Find where the given text appears and provide that cell's center as (x, y) coordinate. 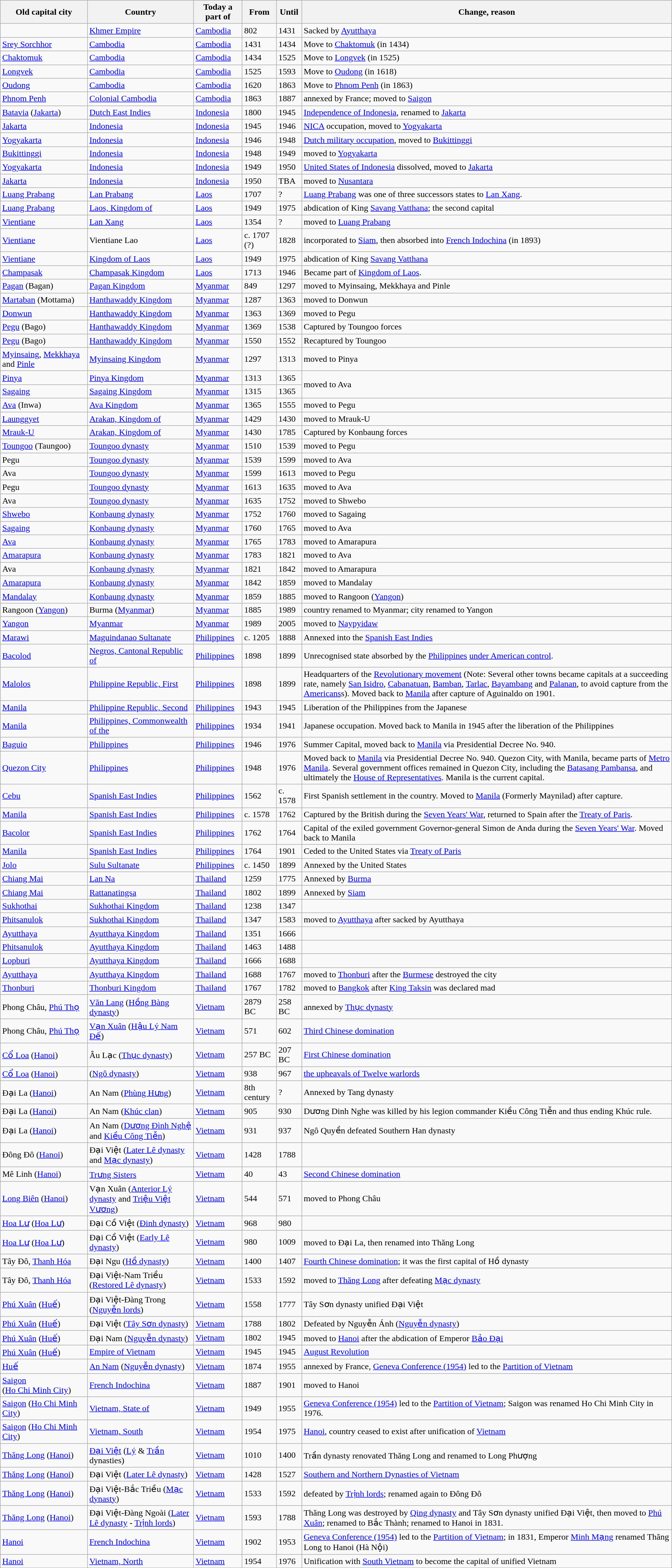
moved to Nusantara (487, 181)
moved to Pinya (487, 359)
Chaktomuk (44, 58)
Tây Sơn dynasty unified Đại Việt (487, 1304)
544 (259, 1199)
Pinya (44, 378)
1527 (289, 1474)
incorporated to Siam, then absorbed into French Indochina (in 1893) (487, 240)
1828 (289, 240)
1943 (259, 707)
Southern and Northern Dynasties of Vietnam (487, 1474)
An Nam (Phùng Hưng) (140, 1092)
Myinsaing Kingdom (140, 359)
1874 (259, 1366)
Rattanatingsa (140, 892)
country renamed to Myanmar; city renamed to Yangon (487, 610)
NICA occupation, moved to Yogyakarta (487, 126)
Luang Prabang was one of three successors states to Lan Xang. (487, 195)
Kingdom of Laos (140, 259)
Longvek (44, 71)
Đông Đô (Hanoi) (44, 1155)
Empire of Vietnam (140, 1352)
annexed by France; moved to Saigon (487, 99)
Captured by Toungoo forces (487, 327)
moved to Shwebo (487, 501)
967 (289, 1074)
An Nam (Nguyễn dynasty) (140, 1366)
1552 (289, 341)
1429 (259, 419)
1488 (289, 947)
Rangoon (Yangon) (44, 610)
1775 (289, 879)
Vientiane Lao (140, 240)
Annexed by Burma (487, 879)
Country (140, 12)
931 (259, 1131)
Mrauk-U (44, 432)
Defeated by Nguyễn Ánh (Nguyễn dynasty) (487, 1324)
Champasak (44, 272)
Fourth Chinese domination; it was the first capital of Hồ dynasty (487, 1261)
1558 (259, 1304)
Martaban (Mottama) (44, 300)
Đại Việt-Bắc Triều (Mạc dynasty) (140, 1494)
Đại Việt (Later Lê dynasty and Mạc dynasty) (140, 1155)
annexed by Thục dynasty (487, 1007)
An Nam (Dương Đình Nghệ and Kiều Công Tiễn) (140, 1131)
moved to Phong Châu (487, 1199)
1351 (259, 933)
Đại Việt (Later Lê dynasty) (140, 1474)
Liberation of the Philippines from the Japanese (487, 707)
1009 (289, 1242)
moved to Thăng Long after defeating Mạc dynasty (487, 1281)
Maguindanao Sultanate (140, 637)
moved to Bangkok after King Taksin was declared mad (487, 988)
moved to Yogyakarta (487, 153)
An Nam (Khúc clan) (140, 1111)
moved to Sagaing (487, 514)
Vietnam, State of (140, 1408)
1620 (259, 85)
Mê Linh (Hanoi) (44, 1174)
(Ngô dynasty) (140, 1074)
c. 1205 (259, 637)
Đại Việt (Lý & Trần dynasties) (140, 1456)
Laos, Kingdom of (140, 208)
Annexed by Siam (487, 892)
Move to Longvek (in 1525) (487, 58)
moved to Rangoon (Yangon) (487, 596)
TBA (289, 181)
Lopburi (44, 961)
1538 (289, 327)
Yangon (44, 623)
43 (289, 1174)
Champasak Kingdom (140, 272)
Myinsaing, Mekkhaya and Pinle (44, 359)
Pagan Kingdom (140, 286)
annexed by France, Geneva Conference (1954) led to the Partition of Vietnam (487, 1366)
Sulu Sultanate (140, 865)
207 BC (289, 1054)
Philippine Republic, Second (140, 707)
Second Chinese domination (487, 1174)
Marawi (44, 637)
defeated by Trịnh lords; renamed again to Đông Đô (487, 1494)
Quezon City (44, 768)
1259 (259, 879)
1941 (289, 726)
moved to Donwun (487, 300)
moved to Mrauk-U (487, 419)
Đại Việt (Tây Sơn dynasty) (140, 1324)
Ceded to the United States via Treaty of Paris (487, 851)
Ava Kingdom (140, 405)
Unrecognised state absorbed by the Philippines under American control. (487, 656)
2005 (289, 623)
Đại Việt-Đàng Trong (Nguyễn lords) (140, 1304)
1555 (289, 405)
Lan Na (140, 879)
Summer Capital, moved back to Manila via Presidential Decree No. 940. (487, 744)
From (259, 12)
Long Biên (Hanoi) (44, 1199)
Lan Xang (140, 222)
Philippines, Commonwealth of the (140, 726)
Bukittinggi (44, 153)
1777 (289, 1304)
Today a part of (218, 12)
Third Chinese domination (487, 1031)
Ngô Quyền defeated Southern Han dynasty (487, 1131)
905 (259, 1111)
Đại Cồ Việt (Đinh dynasty) (140, 1223)
602 (289, 1031)
1713 (259, 272)
Old capital city (44, 12)
Srey Sorchhor (44, 44)
August Revolution (487, 1352)
Đại Nam (Nguyễn dynasty) (140, 1338)
Vạn Xuân (Anterior Lý dynasty and Triệu Việt Vương) (140, 1199)
1782 (289, 988)
Donwun (44, 313)
United States of Indonesia dissolved, moved to Jakarta (487, 167)
Mandalay (44, 596)
968 (259, 1223)
Đại Ngu (Hồ dynasty) (140, 1261)
Phnom Penh (44, 99)
moved to Myinsaing, Mekkhaya and Pinle (487, 286)
Philippine Republic, First (140, 684)
258 BC (289, 1007)
Malolos (44, 684)
938 (259, 1074)
Sagaing Kingdom (140, 391)
moved to Thonburi after the Burmese destroyed the city (487, 974)
802 (259, 31)
1315 (259, 391)
Ava (Inwa) (44, 405)
Thonburi Kingdom (140, 988)
Became part of Kingdom of Laos. (487, 272)
Capital of the exiled government Governor-general Simon de Anda during the Seven Years' War. Moved back to Manila (487, 833)
Khmer Empire (140, 31)
849 (259, 286)
Move to Phnom Penh (in 1863) (487, 85)
Vietnam, North (140, 1561)
Pinya Kingdom (140, 378)
Đại Việt-Đàng Ngoài (Later Lê dynasty - Trịnh lords) (140, 1517)
1287 (259, 300)
moved to Hanoi (487, 1385)
First Spanish settlement in the country. Moved to Manila (Formerly Maynilad) after capture. (487, 796)
Hanoi, country ceased to exist after unification of Vietnam (487, 1432)
257 BC (259, 1054)
1785 (289, 432)
1407 (289, 1261)
1583 (289, 919)
Batavia (Jakarta) (44, 112)
the upheavals of Twelve warlords (487, 1074)
1510 (259, 446)
Oudong (44, 85)
Đại Cồ Việt (Early Lê dynasty) (140, 1242)
Âu Lạc (Thục dynasty) (140, 1054)
Toungoo (Taungoo) (44, 446)
Bacolod (44, 656)
Jolo (44, 865)
1562 (259, 796)
Negros, Cantonal Republic of (140, 656)
1238 (259, 906)
Geneva Conference (1954) led to the Partition of Vietnam; in 1831, Emperor Minh Mạng renamed Thăng Long to Hanoi (Hà Nội) (487, 1542)
930 (289, 1111)
1010 (259, 1456)
Shwebo (44, 514)
Baguio (44, 744)
Dương Dinh Nghe was killed by his legion commander Kiều Công Tiễn and thus ending Khúc rule. (487, 1111)
Annexed into the Spanish East Indies (487, 637)
Annexed by Tang dynasty (487, 1092)
Sacked by Ayutthaya (487, 31)
2879 BC (259, 1007)
Huế (44, 1366)
Colonial Cambodia (140, 99)
Cebu (44, 796)
abdication of King Savang Vatthana (487, 259)
moved to Naypyidaw (487, 623)
Sukhothai (44, 906)
Bacolor (44, 833)
Trưng Sisters (140, 1174)
moved to Ayutthaya after sacked by Ayutthaya (487, 919)
1902 (259, 1542)
1888 (289, 637)
Vạn Xuân (Hậu Lý Nam Đế) (140, 1031)
1800 (259, 112)
Captured by Konbaung forces (487, 432)
Move to Oudong (in 1618) (487, 71)
abdication of King Savang Vatthana; the second capital (487, 208)
1550 (259, 341)
Until (289, 12)
Đại Việt-Nam Triều (Restored Lê dynasty) (140, 1281)
1354 (259, 222)
8th century (259, 1092)
moved to Mandalay (487, 582)
1953 (289, 1542)
Japanese occupation. Moved back to Manila in 1945 after the liberation of the Philippines (487, 726)
Thonburi (44, 988)
moved to Hanoi after the abdication of Emperor Bảo Đại (487, 1338)
Independence of Indonesia, renamed to Jakarta (487, 112)
937 (289, 1131)
Dutch military occupation, moved to Bukittinggi (487, 140)
Pagan (Bagan) (44, 286)
c. 1707 (?) (259, 240)
Move to Chaktomuk (in 1434) (487, 44)
Lan Prabang (140, 195)
Trần dynasty renovated Thăng Long and renamed to Long Phượng (487, 1456)
Captured by the British during the Seven Years' War, returned to Spain after the Treaty of Paris. (487, 814)
Unification with South Vietnam to become the capital of unified Vietnam (487, 1561)
moved to Luang Prabang (487, 222)
1934 (259, 726)
1707 (259, 195)
First Chinese domination (487, 1054)
Burma (Myanmar) (140, 610)
Annexed by the United States (487, 865)
40 (259, 1174)
Launggyet (44, 419)
Geneva Conference (1954) led to the Partition of Vietnam; Saigon was renamed Ho Chi Minh City in 1976. (487, 1408)
Dutch East Indies (140, 112)
1463 (259, 947)
Văn Lang (Hồng Bàng dynasty) (140, 1007)
Change, reason (487, 12)
Vietnam, South (140, 1432)
moved to Đại La, then renamed into Thăng Long (487, 1242)
Recaptured by Toungoo (487, 341)
c. 1450 (259, 865)
